Capture the cell that displays the provided text and extract its (x, y) central coordinate. 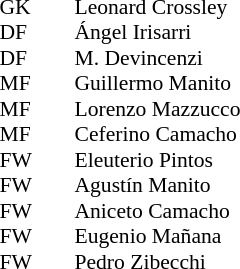
Agustín Manito (157, 185)
Lorenzo Mazzucco (157, 109)
Aniceto Camacho (157, 211)
M. Devincenzi (157, 58)
Ángel Irisarri (157, 33)
Eugenio Mañana (157, 237)
Guillermo Manito (157, 83)
Ceferino Camacho (157, 135)
Eleuterio Pintos (157, 160)
